Extract the (x, y) coordinate from the center of the cell holding the provided text.  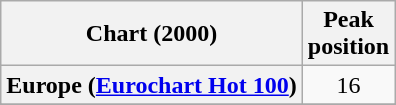
Peakposition (348, 34)
16 (348, 85)
Europe (Eurochart Hot 100) (152, 85)
Chart (2000) (152, 34)
